Find where the given text appears and provide that cell's center as (X, Y) coordinate. 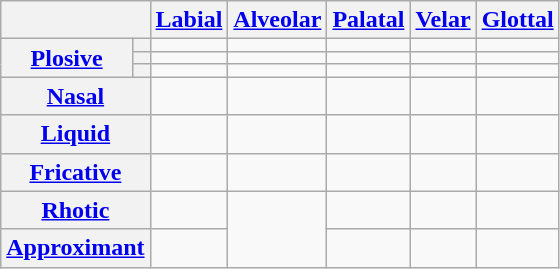
Alveolar (278, 20)
Glottal (518, 20)
Liquid (76, 134)
Plosive (67, 58)
Rhotic (76, 210)
Labial (189, 20)
Fricative (76, 172)
Palatal (368, 20)
Velar (443, 20)
Approximant (76, 248)
Nasal (76, 96)
